Search for the cell housing the specified text and yield its (x, y) center coordinate. 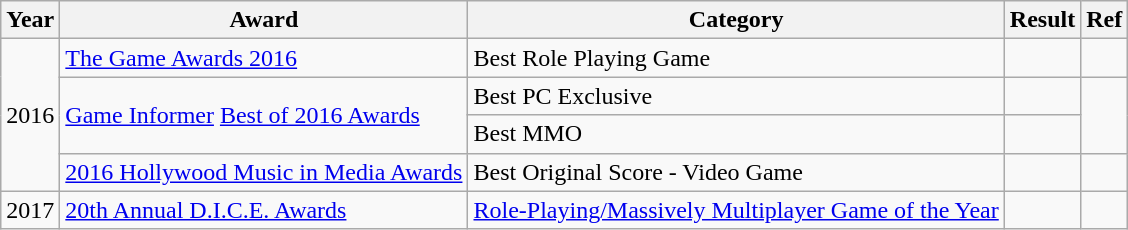
Award (264, 20)
Game Informer Best of 2016 Awards (264, 115)
2017 (30, 210)
Best MMO (736, 134)
The Game Awards 2016 (264, 58)
Best Original Score - Video Game (736, 172)
Category (736, 20)
Ref (1104, 20)
Best PC Exclusive (736, 96)
Result (1042, 20)
Year (30, 20)
Role-Playing/Massively Multiplayer Game of the Year (736, 210)
20th Annual D.I.C.E. Awards (264, 210)
Best Role Playing Game (736, 58)
2016 (30, 115)
2016 Hollywood Music in Media Awards (264, 172)
